Provide the (X, Y) coordinate of the cell's center where the given text is located.  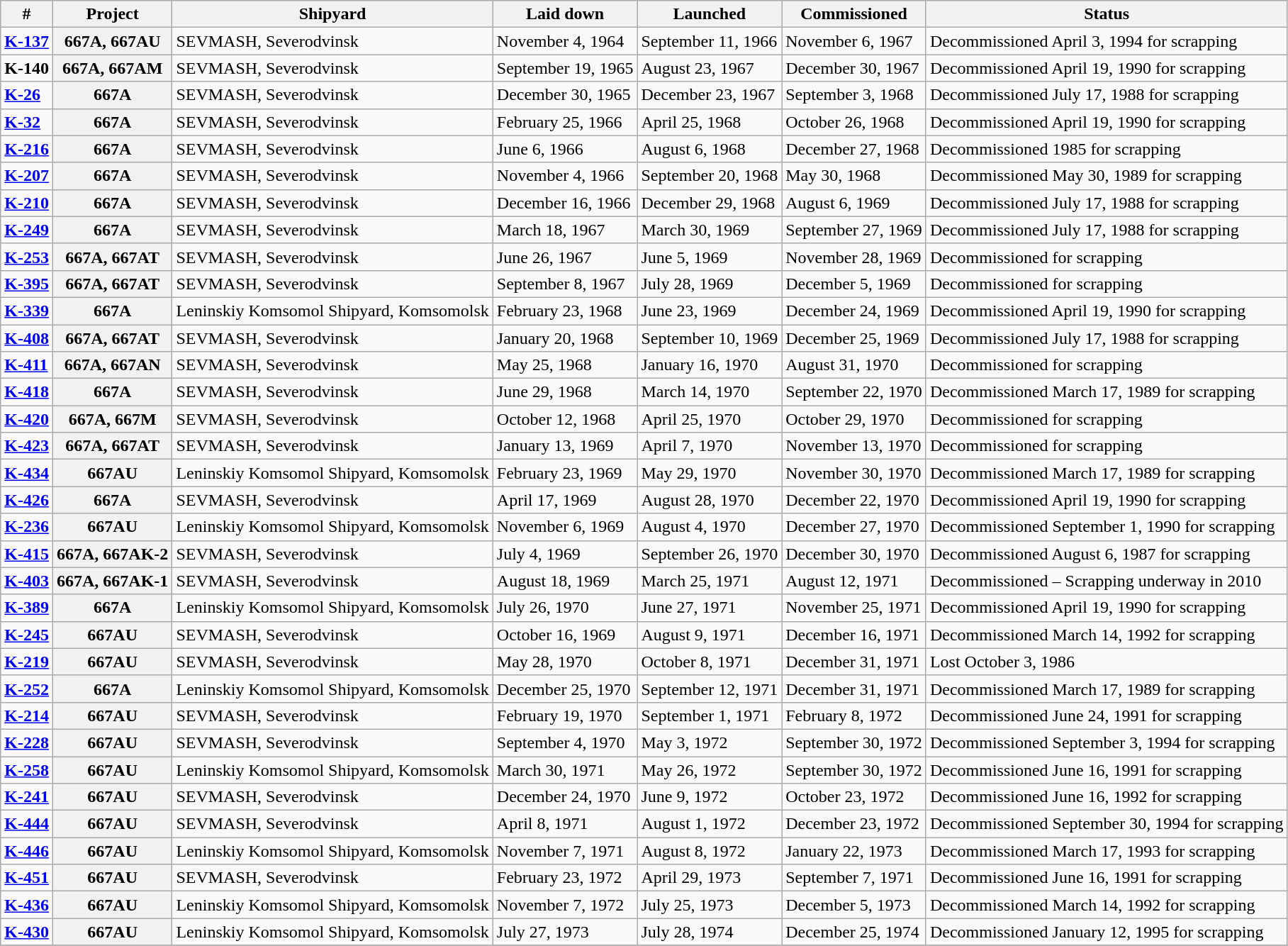
June 27, 1971 (710, 608)
February 23, 1968 (565, 311)
September 19, 1965 (565, 68)
Shipyard (332, 14)
September 11, 1966 (710, 41)
April 29, 1973 (710, 878)
667A, 667M (112, 419)
K-26 (27, 95)
June 26, 1967 (565, 257)
December 23, 1972 (854, 824)
August 9, 1971 (710, 635)
June 9, 1972 (710, 797)
August 6, 1969 (854, 203)
May 25, 1968 (565, 365)
July 26, 1970 (565, 608)
March 18, 1967 (565, 230)
September 8, 1967 (565, 284)
April 7, 1970 (710, 446)
March 25, 1971 (710, 581)
July 28, 1974 (710, 932)
June 6, 1966 (565, 149)
K-446 (27, 851)
K-245 (27, 635)
November 28, 1969 (854, 257)
November 13, 1970 (854, 446)
K-411 (27, 365)
K-403 (27, 581)
December 24, 1969 (854, 311)
K-241 (27, 797)
Decommissioned June 24, 1991 for scrapping (1107, 716)
February 23, 1969 (565, 473)
Project (112, 14)
Decommissioned September 3, 1994 for scrapping (1107, 742)
667A, 667AK-2 (112, 554)
February 23, 1972 (565, 878)
March 14, 1970 (710, 392)
K-415 (27, 554)
November 4, 1964 (565, 41)
September 4, 1970 (565, 742)
September 3, 1968 (854, 95)
December 22, 1970 (854, 500)
December 25, 1974 (854, 932)
K-423 (27, 446)
K-444 (27, 824)
June 23, 1969 (710, 311)
Laid down (565, 14)
Decommissioned April 3, 1994 for scrapping (1107, 41)
May 3, 1972 (710, 742)
Launched (710, 14)
July 28, 1969 (710, 284)
August 12, 1971 (854, 581)
December 29, 1968 (710, 203)
K-219 (27, 662)
K-436 (27, 905)
February 8, 1972 (854, 716)
July 25, 1973 (710, 905)
December 27, 1968 (854, 149)
August 23, 1967 (710, 68)
K-214 (27, 716)
October 16, 1969 (565, 635)
Decommissioned September 1, 1990 for scrapping (1107, 527)
K-389 (27, 608)
September 10, 1969 (710, 338)
Decommissioned March 17, 1993 for scrapping (1107, 851)
K-408 (27, 338)
667A, 667AN (112, 365)
December 16, 1966 (565, 203)
K-395 (27, 284)
September 27, 1969 (854, 230)
K-140 (27, 68)
April 25, 1968 (710, 122)
December 25, 1969 (854, 338)
April 8, 1971 (565, 824)
June 29, 1968 (565, 392)
December 30, 1965 (565, 95)
December 16, 1971 (854, 635)
August 6, 1968 (710, 149)
January 16, 1970 (710, 365)
May 29, 1970 (710, 473)
Decommissioned June 16, 1992 for scrapping (1107, 797)
K-236 (27, 527)
Decommissioned September 30, 1994 for scrapping (1107, 824)
K-253 (27, 257)
December 27, 1970 (854, 527)
January 20, 1968 (565, 338)
K-137 (27, 41)
Decommissioned August 6, 1987 for scrapping (1107, 554)
November 4, 1966 (565, 176)
July 27, 1973 (565, 932)
April 25, 1970 (710, 419)
August 18, 1969 (565, 581)
December 30, 1970 (854, 554)
December 24, 1970 (565, 797)
Lost October 3, 1986 (1107, 662)
June 5, 1969 (710, 257)
August 28, 1970 (710, 500)
K-258 (27, 769)
Decommissioned – Scrapping underway in 2010 (1107, 581)
November 6, 1967 (854, 41)
K-252 (27, 689)
October 8, 1971 (710, 662)
October 29, 1970 (854, 419)
March 30, 1971 (565, 769)
November 7, 1972 (565, 905)
March 30, 1969 (710, 230)
May 30, 1968 (854, 176)
Decommissioned May 30, 1989 for scrapping (1107, 176)
November 30, 1970 (854, 473)
K-216 (27, 149)
February 19, 1970 (565, 716)
August 8, 1972 (710, 851)
K-210 (27, 203)
May 26, 1972 (710, 769)
K-434 (27, 473)
December 5, 1969 (854, 284)
August 4, 1970 (710, 527)
September 12, 1971 (710, 689)
December 30, 1967 (854, 68)
September 20, 1968 (710, 176)
November 25, 1971 (854, 608)
K-249 (27, 230)
August 31, 1970 (854, 365)
# (27, 14)
November 6, 1969 (565, 527)
November 7, 1971 (565, 851)
August 1, 1972 (710, 824)
January 22, 1973 (854, 851)
Decommissioned 1985 for scrapping (1107, 149)
K-32 (27, 122)
September 22, 1970 (854, 392)
667A, 667AU (112, 41)
December 23, 1967 (710, 95)
December 25, 1970 (565, 689)
July 4, 1969 (565, 554)
K-451 (27, 878)
K-339 (27, 311)
Status (1107, 14)
September 26, 1970 (710, 554)
Commissioned (854, 14)
667A, 667AM (112, 68)
May 28, 1970 (565, 662)
September 1, 1971 (710, 716)
February 25, 1966 (565, 122)
April 17, 1969 (565, 500)
January 13, 1969 (565, 446)
October 12, 1968 (565, 419)
K-228 (27, 742)
October 26, 1968 (854, 122)
October 23, 1972 (854, 797)
K-207 (27, 176)
September 7, 1971 (854, 878)
December 5, 1973 (854, 905)
667A, 667AK-1 (112, 581)
K-418 (27, 392)
K-420 (27, 419)
K-430 (27, 932)
Decommissioned January 12, 1995 for scrapping (1107, 932)
K-426 (27, 500)
